Determine the [X, Y] coordinate at the center of the cell enclosing the given text.  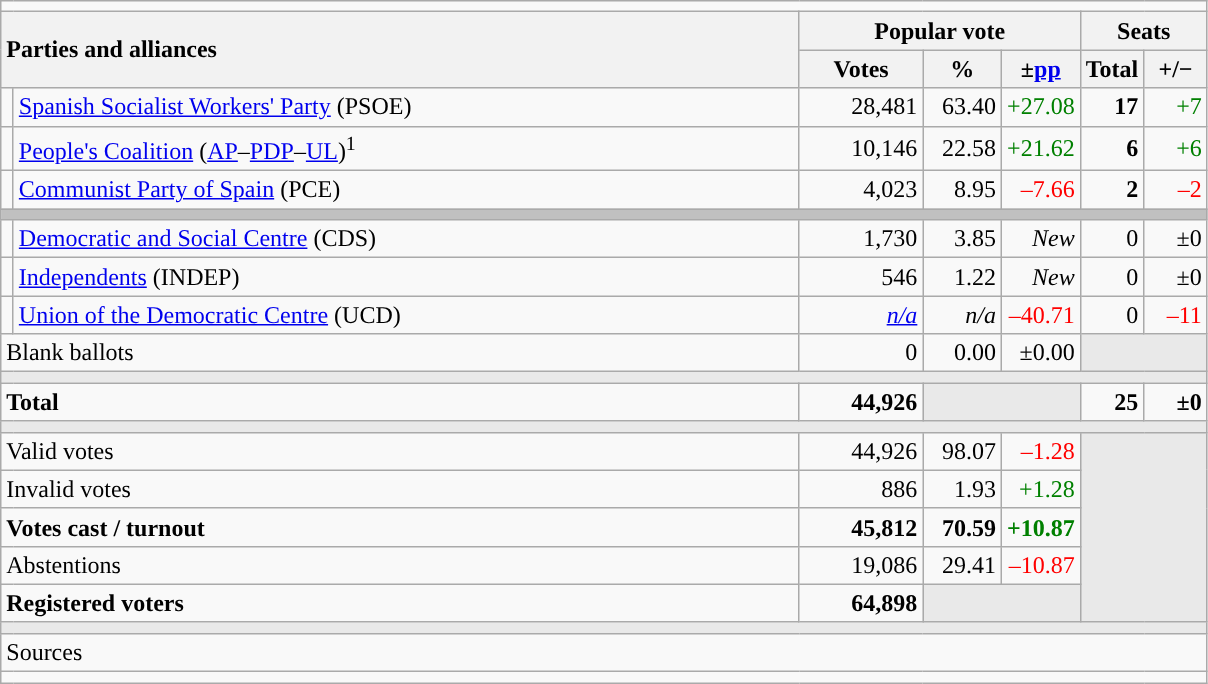
63.40 [962, 107]
3.85 [962, 239]
Popular vote [940, 31]
Independents (INDEP) [406, 277]
Spanish Socialist Workers' Party (PSOE) [406, 107]
+1.28 [1040, 489]
1.93 [962, 489]
28,481 [861, 107]
70.59 [962, 527]
2 [1112, 190]
886 [861, 489]
+10.87 [1040, 527]
Sources [604, 652]
+6 [1176, 148]
Invalid votes [400, 489]
±pp [1040, 69]
Valid votes [400, 451]
546 [861, 277]
–40.71 [1040, 315]
6 [1112, 148]
People's Coalition (AP–PDP–UL)1 [406, 148]
–11 [1176, 315]
+21.62 [1040, 148]
Votes [861, 69]
Union of the Democratic Centre (UCD) [406, 315]
0.00 [962, 353]
98.07 [962, 451]
Parties and alliances [400, 50]
Blank ballots [400, 353]
25 [1112, 402]
1,730 [861, 239]
4,023 [861, 190]
Votes cast / turnout [400, 527]
Registered voters [400, 603]
Democratic and Social Centre (CDS) [406, 239]
% [962, 69]
17 [1112, 107]
+27.08 [1040, 107]
–7.66 [1040, 190]
Communist Party of Spain (PCE) [406, 190]
–1.28 [1040, 451]
±0.00 [1040, 353]
–10.87 [1040, 565]
+7 [1176, 107]
1.22 [962, 277]
64,898 [861, 603]
Abstentions [400, 565]
–2 [1176, 190]
+/− [1176, 69]
10,146 [861, 148]
29.41 [962, 565]
8.95 [962, 190]
Seats [1144, 31]
19,086 [861, 565]
22.58 [962, 148]
45,812 [861, 527]
